Pinpoint the cell where the given text exists, returning its (x, y) midpoint coordinate. 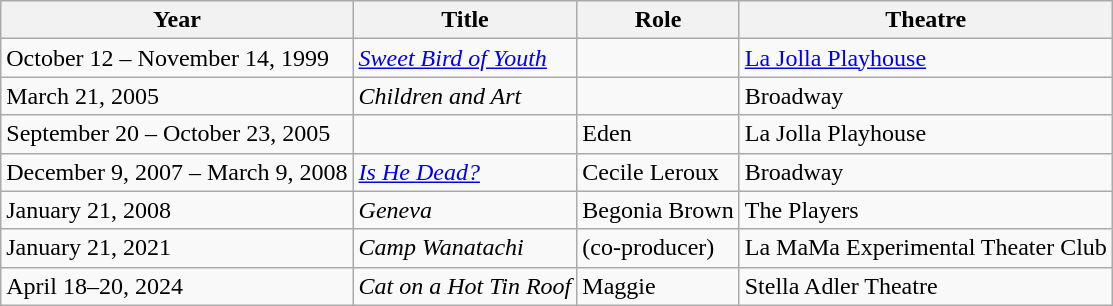
September 20 – October 23, 2005 (177, 134)
La MaMa Experimental Theater Club (926, 248)
Title (465, 20)
Cat on a Hot Tin Roof (465, 286)
Children and Art (465, 96)
Is He Dead? (465, 172)
The Players (926, 210)
Eden (658, 134)
Begonia Brown (658, 210)
Sweet Bird of Youth (465, 58)
Theatre (926, 20)
Year (177, 20)
Maggie (658, 286)
December 9, 2007 – March 9, 2008 (177, 172)
Camp Wanatachi (465, 248)
January 21, 2008 (177, 210)
March 21, 2005 (177, 96)
October 12 – November 14, 1999 (177, 58)
April 18–20, 2024 (177, 286)
Role (658, 20)
Geneva (465, 210)
Cecile Leroux (658, 172)
(co-producer) (658, 248)
January 21, 2021 (177, 248)
Stella Adler Theatre (926, 286)
